Detect which cell encompasses the target text, then output its (x, y) center coordinate. 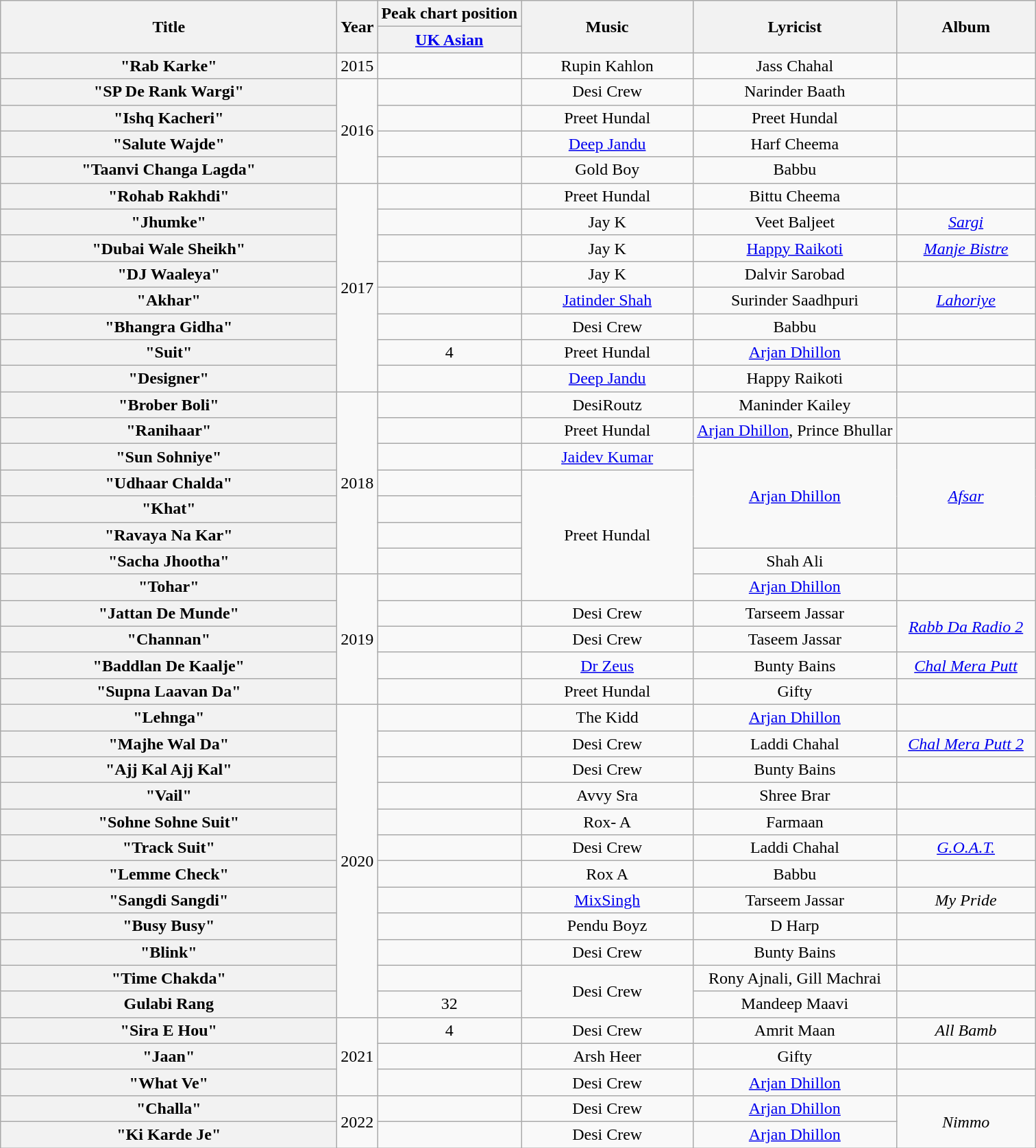
D Harp (795, 926)
Pendu Boyz (607, 926)
Manje Bistre (966, 248)
Rabb Da Radio 2 (966, 626)
"Vail" (169, 796)
2022 (358, 1121)
Maninder Kailey (795, 405)
2016 (358, 131)
"Challa" (169, 1108)
The Kidd (607, 717)
2020 (358, 860)
"Khat" (169, 509)
Shree Brar (795, 796)
"Jhumke" (169, 222)
Avvy Sra (607, 796)
Jaidev Kumar (607, 457)
Rox A (607, 874)
"Sun Sohniye" (169, 457)
Narinder Baath (795, 92)
"Akhar" (169, 300)
"Jaan" (169, 1056)
All Bamb (966, 1030)
"Udhaar Chalda" (169, 483)
2017 (358, 287)
"Ki Karde Je" (169, 1134)
Mandeep Maavi (795, 1004)
2021 (358, 1056)
"Ajj Kal Ajj Kal" (169, 770)
Lyricist (795, 27)
Album (966, 27)
Dr Zeus (607, 665)
DesiRoutz (607, 405)
Gold Boy (607, 170)
"Suit" (169, 353)
Nimmo (966, 1121)
MixSingh (607, 900)
"Track Suit" (169, 848)
"Tohar" (169, 587)
"Rab Karke" (169, 66)
Rupin Kahlon (607, 66)
"Time Chakda" (169, 978)
Arjan Dhillon, Prince Bhullar (795, 431)
"Taanvi Changa Lagda" (169, 170)
Dalvir Sarobad (795, 274)
"Lemme Check" (169, 874)
Sargi (966, 222)
Veet Baljeet (795, 222)
"What Ve" (169, 1082)
Taseem Jassar (795, 639)
Bittu Cheema (795, 196)
Peak chart position (449, 14)
"Blink" (169, 952)
2019 (358, 639)
G.O.A.T. (966, 848)
"Ranihaar" (169, 431)
2015 (358, 66)
UK Asian (449, 40)
My Pride (966, 900)
"Designer" (169, 379)
Afsar (966, 496)
Harf Cheema (795, 144)
2018 (358, 483)
Jass Chahal (795, 66)
"Ravaya Na Kar" (169, 535)
Rox- A (607, 822)
Lahoriye (966, 300)
Chal Mera Putt 2 (966, 743)
"Dubai Wale Sheikh" (169, 248)
32 (449, 1004)
"Sacha Jhootha" (169, 561)
Surinder Saadhpuri (795, 300)
"Sangdi Sangdi" (169, 900)
"Sira E Hou" (169, 1030)
"DJ Waaleya" (169, 274)
Arsh Heer (607, 1056)
"Rohab Rakhdi" (169, 196)
Gulabi Rang (169, 1004)
Shah Ali (795, 561)
Music (607, 27)
"Sohne Sohne Suit" (169, 822)
"Salute Wajde" (169, 144)
Year (358, 27)
Title (169, 27)
"Supna Laavan Da" (169, 691)
Chal Mera Putt (966, 665)
"Bhangra Gidha" (169, 327)
"SP De Rank Wargi" (169, 92)
"Brober Boli" (169, 405)
"Busy Busy" (169, 926)
Jatinder Shah (607, 300)
"Jattan De Munde" (169, 613)
Rony Ajnali, Gill Machrai (795, 978)
Farmaan (795, 822)
"Ishq Kacheri" (169, 118)
"Baddlan De Kaalje" (169, 665)
"Majhe Wal Da" (169, 743)
"Channan" (169, 639)
"Lehnga" (169, 717)
Amrit Maan (795, 1030)
